Find where the given text appears and provide that cell's center as [x, y] coordinate. 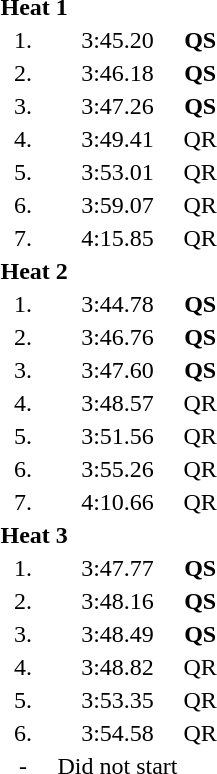
3:55.26 [118, 469]
3:54.58 [118, 733]
3:53.01 [118, 172]
3:47.60 [118, 370]
3:45.20 [118, 40]
4:15.85 [118, 238]
3:53.35 [118, 700]
3:59.07 [118, 205]
3:47.26 [118, 106]
3:46.18 [118, 73]
3:46.76 [118, 337]
3:47.77 [118, 568]
3:48.57 [118, 403]
3:51.56 [118, 436]
3:44.78 [118, 304]
4:10.66 [118, 502]
3:48.16 [118, 601]
3:48.49 [118, 634]
3:49.41 [118, 139]
3:48.82 [118, 667]
